From the cell containing the given text, extract its center point as [x, y] coordinate. 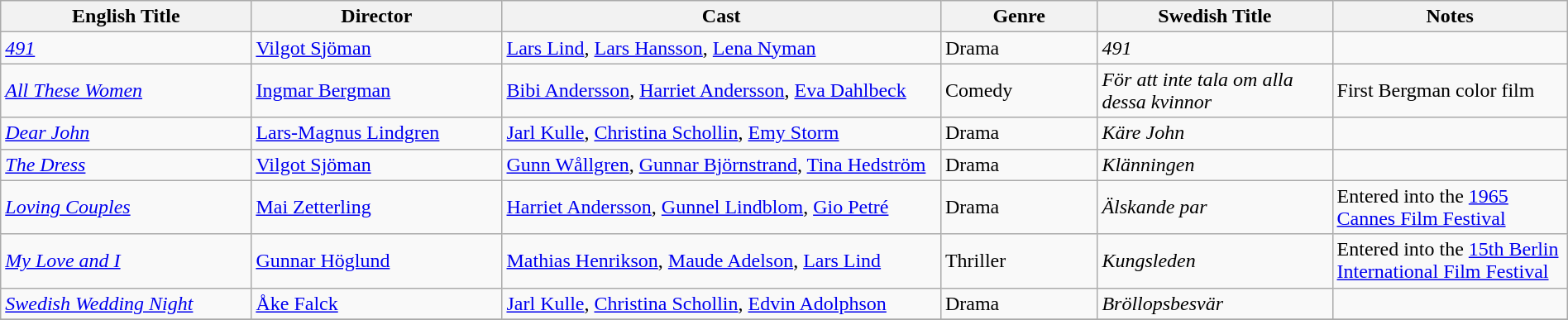
Gunn Wållgren, Gunnar Björnstrand, Tina Hedström [721, 165]
Käre John [1215, 133]
Bibi Andersson, Harriet Andersson, Eva Dahlbeck [721, 91]
Entered into the 15th Berlin International Film Festival [1450, 261]
Swedish Wedding Night [126, 303]
Kungsleden [1215, 261]
Åke Falck [377, 303]
Swedish Title [1215, 17]
Cast [721, 17]
All These Women [126, 91]
Älskande par [1215, 207]
Gunnar Höglund [377, 261]
Loving Couples [126, 207]
Mathias Henrikson, Maude Adelson, Lars Lind [721, 261]
Ingmar Bergman [377, 91]
Thriller [1019, 261]
Lars-Magnus Lindgren [377, 133]
Comedy [1019, 91]
Director [377, 17]
För att inte tala om alla dessa kvinnor [1215, 91]
Jarl Kulle, Christina Schollin, Emy Storm [721, 133]
Notes [1450, 17]
Bröllopsbesvär [1215, 303]
My Love and I [126, 261]
Entered into the 1965 Cannes Film Festival [1450, 207]
Harriet Andersson, Gunnel Lindblom, Gio Petré [721, 207]
Lars Lind, Lars Hansson, Lena Nyman [721, 48]
Dear John [126, 133]
Genre [1019, 17]
Jarl Kulle, Christina Schollin, Edvin Adolphson [721, 303]
First Bergman color film [1450, 91]
Mai Zetterling [377, 207]
The Dress [126, 165]
English Title [126, 17]
Klänningen [1215, 165]
